For the text-containing cell, return its midpoint in (X, Y) coordinate format. 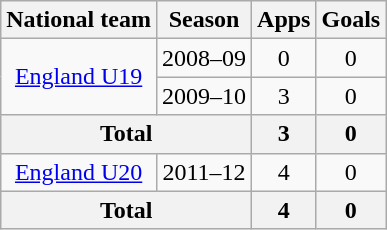
2011–12 (204, 172)
Apps (284, 20)
Season (204, 20)
England U19 (79, 77)
2009–10 (204, 96)
England U20 (79, 172)
Goals (351, 20)
National team (79, 20)
2008–09 (204, 58)
